Provide the [X, Y] coordinate of the cell's center where the given text is located.  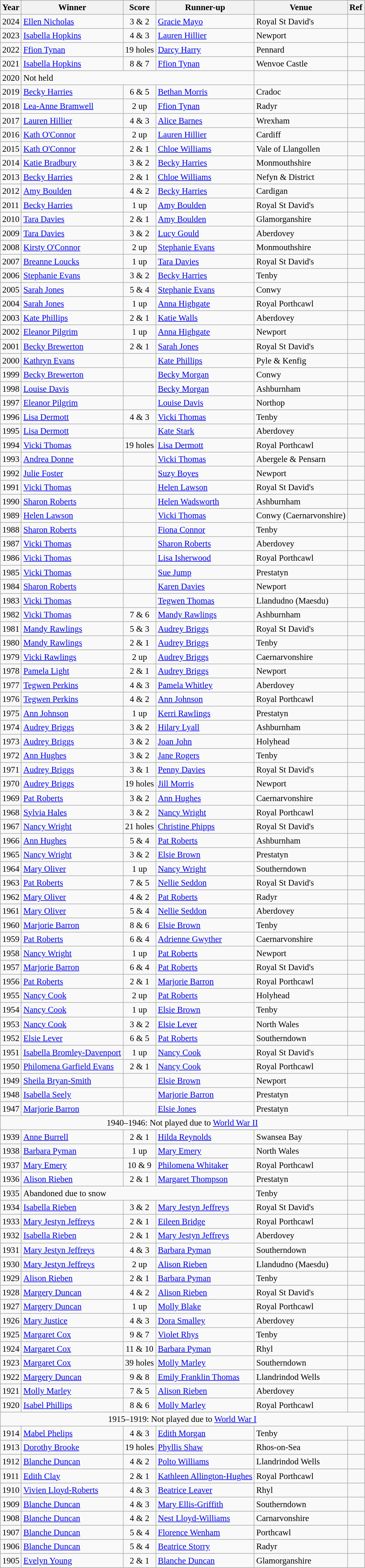
1907 [11, 1532]
Andrea Donne [72, 459]
2005 [11, 290]
Emily Franklin Thomas [205, 1377]
1956 [11, 982]
1920 [11, 1405]
1986 [11, 558]
2021 [11, 64]
Mabel Phelips [72, 1434]
2007 [11, 262]
Alice Barnes [205, 121]
1929 [11, 1278]
Isabel Phillips [72, 1405]
Score [140, 8]
Mary Ellis-Griffith [205, 1504]
Wrexham [301, 121]
Philomena Garfield Evans [72, 1066]
Winner [72, 8]
Rhos-on-Sea [301, 1448]
1967 [11, 826]
1933 [11, 1222]
2014 [11, 163]
1981 [11, 629]
Cradoc [301, 92]
2011 [11, 205]
2019 [11, 92]
Helen Wadsworth [205, 502]
Wenvoe Castle [301, 64]
1968 [11, 812]
Joan John [205, 742]
2004 [11, 304]
1906 [11, 1547]
1964 [11, 869]
Conwy (Caernarvonshire) [301, 516]
1995 [11, 431]
Isabella Bromley-Davenport [72, 1052]
Northop [301, 403]
3 & 1 [140, 770]
Pyle & Kenfig [301, 361]
2018 [11, 106]
1982 [11, 614]
2013 [11, 177]
1934 [11, 1207]
1998 [11, 389]
Darcy Harry [205, 50]
1952 [11, 1038]
1927 [11, 1307]
Katie Bradbury [72, 163]
Pamela Light [72, 671]
2003 [11, 318]
2010 [11, 219]
Elsie Jones [205, 1109]
Eileen Bridge [205, 1222]
1950 [11, 1066]
Hilda Reynolds [205, 1137]
1988 [11, 530]
Phyllis Shaw [205, 1448]
1991 [11, 487]
2012 [11, 191]
1974 [11, 727]
1984 [11, 586]
Mary Justice [72, 1321]
2023 [11, 36]
Tegwen Thomas [205, 601]
1994 [11, 445]
1935 [11, 1194]
1996 [11, 417]
Kathleen Allington-Hughes [205, 1476]
1939 [11, 1137]
1992 [11, 474]
Sylvia Hales [72, 812]
Year [11, 8]
Gracie Mayo [205, 22]
1979 [11, 657]
1928 [11, 1292]
1962 [11, 897]
1915–1919: Not played due to World War I [182, 1419]
8 & 7 [140, 64]
1973 [11, 742]
Dorothy Brooke [72, 1448]
Dora Smalley [205, 1321]
Christine Phipps [205, 826]
Vale of Llangollen [301, 149]
1910 [11, 1490]
Abergele & Pensarn [301, 459]
Carnarvonshire [301, 1518]
Pennard [301, 50]
Not held [138, 78]
9 & 7 [140, 1335]
Sue Jump [205, 572]
1971 [11, 770]
1914 [11, 1434]
39 holes [140, 1363]
1913 [11, 1448]
1957 [11, 967]
1912 [11, 1462]
1921 [11, 1391]
1922 [11, 1377]
5 & 3 [140, 629]
Ref [356, 8]
1930 [11, 1264]
Molly Blake [205, 1307]
Penny Davies [205, 770]
1937 [11, 1165]
Kirsty O'Connor [72, 247]
Bethan Morris [205, 92]
2000 [11, 361]
Kerri Rawlings [205, 714]
1932 [11, 1236]
Isabella Seely [72, 1095]
1966 [11, 841]
Polto Williams [205, 1462]
2022 [11, 50]
1975 [11, 714]
1970 [11, 784]
1987 [11, 544]
2009 [11, 233]
Anne Burrell [72, 1137]
1948 [11, 1095]
1985 [11, 572]
1947 [11, 1109]
1976 [11, 699]
10 & 9 [140, 1165]
Florence Wenham [205, 1532]
Margaret Thompson [205, 1179]
Hilary Lyall [205, 727]
1993 [11, 459]
1965 [11, 855]
1980 [11, 643]
Porthcawl [301, 1532]
1938 [11, 1151]
2002 [11, 332]
1951 [11, 1052]
1959 [11, 939]
Evelyn Young [72, 1560]
Vivien Lloyd-Roberts [72, 1490]
1997 [11, 403]
1911 [11, 1476]
Runner-up [205, 8]
2008 [11, 247]
1963 [11, 883]
1908 [11, 1518]
Beatrice Storry [205, 1547]
1960 [11, 925]
2020 [11, 78]
Lucy Gould [205, 233]
1936 [11, 1179]
1940–1946: Not played due to World War II [182, 1123]
1923 [11, 1363]
7 & 6 [140, 614]
Nest Lloyd-Williams [205, 1518]
1955 [11, 996]
Lea-Anne Bramwell [72, 106]
Violet Rhys [205, 1335]
Fiona Connor [205, 530]
Philomena Whitaker [205, 1165]
1953 [11, 1024]
9 & 8 [140, 1377]
2015 [11, 149]
Jill Morris [205, 784]
1949 [11, 1081]
Kathryn Evans [72, 361]
Sheila Bryan-Smith [72, 1081]
Edith Morgan [205, 1434]
1926 [11, 1321]
Swansea Bay [301, 1137]
Pamela Whitley [205, 685]
2016 [11, 134]
1972 [11, 756]
Kate Stark [205, 431]
Cardigan [301, 191]
2024 [11, 22]
Nefyn & District [301, 177]
1990 [11, 502]
21 holes [140, 826]
11 & 10 [140, 1349]
Jane Rogers [205, 756]
1983 [11, 601]
Suzy Boyes [205, 474]
1961 [11, 911]
1931 [11, 1250]
Katie Walls [205, 318]
Abandoned due to snow [138, 1194]
1989 [11, 516]
1958 [11, 954]
1978 [11, 671]
Lisa Isherwood [205, 558]
1925 [11, 1335]
1924 [11, 1349]
1954 [11, 1010]
Julie Foster [72, 474]
1999 [11, 374]
Edith Clay [72, 1476]
Adrienne Gwyther [205, 939]
1969 [11, 798]
2006 [11, 276]
Vicki Rawlings [72, 657]
1977 [11, 685]
Ellen Nicholas [72, 22]
Venue [301, 8]
Cardiff [301, 134]
Karen Davies [205, 586]
1905 [11, 1560]
Beatrice Leaver [205, 1490]
2017 [11, 121]
1909 [11, 1504]
2001 [11, 346]
Breanne Loucks [72, 262]
